Output the (X, Y) coordinate of the center of the cell containing the given text.  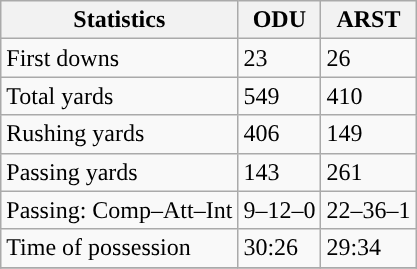
Statistics (120, 20)
143 (280, 172)
Passing yards (120, 172)
410 (368, 96)
Rushing yards (120, 134)
26 (368, 58)
30:26 (280, 248)
9–12–0 (280, 210)
Time of possession (120, 248)
406 (280, 134)
549 (280, 96)
Passing: Comp–Att–Int (120, 210)
Total yards (120, 96)
ODU (280, 20)
149 (368, 134)
261 (368, 172)
22–36–1 (368, 210)
First downs (120, 58)
29:34 (368, 248)
ARST (368, 20)
23 (280, 58)
